Search for the cell housing the specified text and yield its (X, Y) center coordinate. 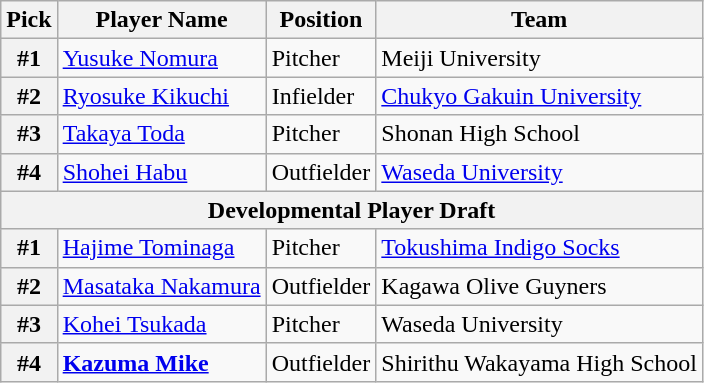
Team (540, 20)
Meiji University (540, 58)
Chukyo Gakuin University (540, 96)
Kohei Tsukada (162, 324)
Shirithu Wakayama High School (540, 362)
Pick (29, 20)
Ryosuke Kikuchi (162, 96)
Hajime Tominaga (162, 248)
Masataka Nakamura (162, 286)
Position (321, 20)
Tokushima Indigo Socks (540, 248)
Developmental Player Draft (352, 210)
Takaya Toda (162, 134)
Shohei Habu (162, 172)
Infielder (321, 96)
Player Name (162, 20)
Kazuma Mike (162, 362)
Kagawa Olive Guyners (540, 286)
Shonan High School (540, 134)
Yusuke Nomura (162, 58)
